Output the (X, Y) coordinate of the center of the cell containing the given text.  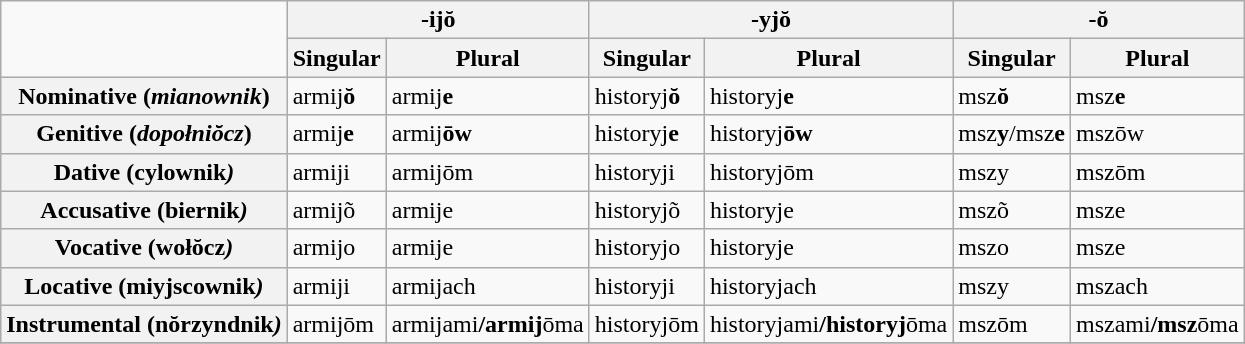
Nominative (mianownik) (144, 96)
Accusative (biernik) (144, 210)
mszōw (1157, 134)
historyjo (646, 248)
Vocative (wołŏcz) (144, 248)
historyjach (828, 286)
Dative (cylownik) (144, 172)
-ŏ (1098, 20)
armijo (336, 248)
mszach (1157, 286)
historyjami/historyjōma (828, 324)
armijach (488, 286)
armijõ (336, 210)
mszo (1012, 248)
armijŏ (336, 96)
mszŏ (1012, 96)
historyjōw (828, 134)
-yjŏ (770, 20)
mszy/msze (1012, 134)
armijami/armijōma (488, 324)
Locative (miyjscownik) (144, 286)
mszõ (1012, 210)
historyjŏ (646, 96)
historyjõ (646, 210)
mszami/mszōma (1157, 324)
Genitive (dopołniŏcz) (144, 134)
-ijŏ (438, 20)
Instrumental (nŏrzyndnik) (144, 324)
armijōw (488, 134)
